Detect which cell encompasses the target text, then output its (x, y) center coordinate. 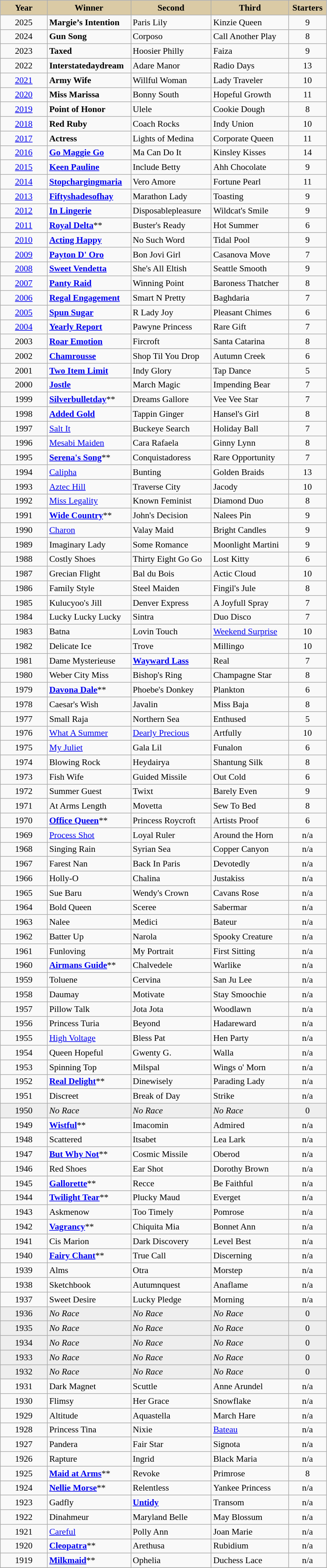
Batter Up (89, 937)
Askmenow (89, 1212)
Copper Canyon (250, 849)
Kulucyoo's Jill (89, 603)
Radio Days (250, 66)
1998 (24, 414)
Motivate (171, 995)
Third (250, 8)
2013 (24, 196)
Aztec Hill (89, 487)
1939 (24, 1271)
Jacody (250, 487)
Sew To Bed (250, 806)
Beyond (171, 1024)
1986 (24, 588)
2012 (24, 211)
Walla (250, 1053)
Buckeye Search (171, 429)
In Lingerie (89, 211)
Red Ruby (89, 124)
Northern Sea (171, 719)
Delicate Ice (89, 647)
Tap Dance (250, 371)
Sue Baru (89, 893)
1936 (24, 1314)
Weekend Surprise (250, 632)
Hansel's Girl (250, 414)
At Arms Length (89, 806)
Relentless (171, 1488)
Hopeful Growth (250, 95)
1972 (24, 792)
Fiftyshadesofhay (89, 196)
Sketchbook (89, 1285)
Rapture (89, 1459)
John's Decision (171, 516)
Wings o' Morn (250, 1067)
Ingrid (171, 1459)
1933 (24, 1357)
1959 (24, 980)
Added Gold (89, 414)
Cervina (171, 980)
Wide Country** (89, 516)
Bal du Bois (171, 574)
Morstep (250, 1271)
Untidy (171, 1503)
Batna (89, 632)
March Hare (250, 1416)
Scuttle (171, 1387)
1925 (24, 1473)
Parading Lady (250, 1082)
1921 (24, 1532)
1922 (24, 1517)
Careful (89, 1532)
Admired (250, 1125)
Army Wife (89, 80)
Bright Candles (250, 530)
1956 (24, 1024)
Wildcat's Smile (250, 211)
Silverbulletday** (89, 400)
Recce (171, 1183)
Too Timely (171, 1212)
1983 (24, 632)
Calipha (89, 472)
1928 (24, 1430)
Actress (89, 139)
Level Best (250, 1241)
Process Shot (89, 835)
Cookie Dough (250, 110)
Baroness Thatcher (250, 284)
Pomrose (250, 1212)
My Juliet (89, 748)
1929 (24, 1416)
Duchess Lace (250, 1561)
Alms (89, 1271)
1930 (24, 1401)
1953 (24, 1067)
Baghdaria (250, 298)
Autumn Creek (250, 356)
But Why Not** (89, 1155)
Chamrousse (89, 356)
Lea Lark (250, 1140)
Chiquita Mia (171, 1227)
1958 (24, 995)
1995 (24, 458)
Hadareward (250, 1024)
Year (24, 8)
1947 (24, 1155)
Twixt (171, 792)
1964 (24, 908)
Gwenty G. (171, 1053)
2010 (24, 240)
Tidal Pool (250, 240)
1949 (24, 1125)
1991 (24, 516)
Oberod (250, 1155)
Winning Point (171, 284)
Adare Manor (171, 66)
Sintra (171, 617)
Traverse City (171, 487)
Paris Lily (171, 22)
2005 (24, 312)
Toasting (250, 196)
Vagrancy** (89, 1227)
1966 (24, 879)
Transom (250, 1503)
Lovin Touch (171, 632)
Red Shoes (89, 1169)
Fairy Chant** (89, 1256)
Willful Woman (171, 80)
Jota Jota (171, 1009)
Disposablepleasure (171, 211)
Roar Emotion (89, 342)
Conquistadoress (171, 458)
1924 (24, 1488)
1946 (24, 1169)
1993 (24, 487)
Caesar's Wish (89, 704)
Plankton (250, 690)
Real Delight** (89, 1082)
Bunting (171, 472)
Jostle (89, 385)
1987 (24, 574)
Salt It (89, 429)
Moonlight Martini (250, 545)
Call Another Play (250, 37)
Daumay (89, 995)
1931 (24, 1387)
Thirty Eight Go Go (171, 559)
Ulele (171, 110)
2004 (24, 327)
Princess Tina (89, 1430)
Pleasant Chimes (250, 312)
Otra (171, 1271)
Break of Day (171, 1096)
Serena's Song** (89, 458)
Spooky Creature (250, 937)
1982 (24, 647)
True Call (171, 1256)
1981 (24, 661)
Taxed (89, 51)
1990 (24, 530)
1934 (24, 1343)
1943 (24, 1212)
Champagne Star (250, 675)
Lost Kitty (250, 559)
Lights of Medina (171, 139)
Everget (250, 1198)
Corporate Queen (250, 139)
1937 (24, 1300)
Rare Gift (250, 327)
Cosmic Missile (171, 1155)
Twilight Tear** (89, 1198)
Wayward Lass (171, 661)
Woodlawn (250, 1009)
Tappin Ginger (171, 414)
Diamond Duo (250, 501)
Yankee Princess (250, 1488)
Nixie (171, 1430)
Autumnquest (171, 1285)
Dreams Gallore (171, 400)
Actic Cloud (250, 574)
Golden Braids (250, 472)
1973 (24, 777)
1965 (24, 893)
Small Raja (89, 719)
Heydairya (171, 763)
Regal Engagement (89, 298)
1948 (24, 1140)
Gallorette** (89, 1183)
March Magic (171, 385)
San Ju Lee (250, 980)
Bon Jovi Girl (171, 255)
2018 (24, 124)
Altitude (89, 1416)
Buster's Ready (171, 226)
1975 (24, 748)
Warlike (250, 965)
1920 (24, 1546)
Starters (308, 8)
1935 (24, 1328)
1967 (24, 864)
Denver Express (171, 603)
Sweet Vendetta (89, 269)
Include Betty (171, 167)
Fortune Pearl (250, 182)
Mesabi Maiden (89, 443)
Airmans Guide** (89, 965)
1977 (24, 719)
Faiza (250, 51)
Funloving (89, 951)
Enthused (250, 719)
1992 (24, 501)
Singing Rain (89, 849)
Kinzie Queen (250, 22)
1988 (24, 559)
Holiday Ball (250, 429)
Sabermar (250, 908)
Sweet Desire (89, 1300)
Acting Happy (89, 240)
Revoke (171, 1473)
What A Summer (89, 733)
Strike (250, 1096)
Nalee (89, 922)
1961 (24, 951)
Ophelia (171, 1561)
1960 (24, 965)
Trove (171, 647)
1942 (24, 1227)
1989 (24, 545)
Miss Baja (250, 704)
Ma Can Do It (171, 153)
Weber City Miss (89, 675)
1940 (24, 1256)
Loyal Ruler (171, 835)
Family Style (89, 588)
Bonnet Ann (250, 1227)
2020 (24, 95)
Bateau (250, 1430)
Syrian Sea (171, 849)
2022 (24, 66)
Princess Turia (89, 1024)
Cavans Rose (250, 893)
Gun Song (89, 37)
Cleopatra** (89, 1546)
Shantung Silk (250, 763)
Interstatedaydream (89, 66)
Second (171, 8)
Valay Maid (171, 530)
1951 (24, 1096)
2000 (24, 385)
Point of Honor (89, 110)
Phoebe's Donkey (171, 690)
2003 (24, 342)
Steel Maiden (171, 588)
Dark Magnet (89, 1387)
Duo Disco (250, 617)
2017 (24, 139)
Aquastella (171, 1416)
1984 (24, 617)
Shop Til You Drop (171, 356)
Bold Queen (89, 908)
Pillow Talk (89, 1009)
Princess Roycroft (171, 820)
1968 (24, 849)
Maid at Arms** (89, 1473)
Smart N Pretty (171, 298)
1955 (24, 1038)
Indy Union (250, 124)
1985 (24, 603)
1980 (24, 675)
Vee Vee Star (250, 400)
2001 (24, 371)
Costly Shoes (89, 559)
1999 (24, 400)
Keen Pauline (89, 167)
1974 (24, 763)
Indy Glory (171, 371)
1970 (24, 820)
Known Feminist (171, 501)
Maryland Belle (171, 1517)
2006 (24, 298)
Plucky Maud (171, 1198)
Pawyne Princess (171, 327)
2014 (24, 182)
No Such Word (171, 240)
Nellie Morse** (89, 1488)
Spinning Top (89, 1067)
Guided Missile (171, 777)
First Sitting (250, 951)
Wistful** (89, 1125)
Miss Marissa (89, 95)
She's All Eltish (171, 269)
2011 (24, 226)
Justakiss (250, 879)
1938 (24, 1285)
Devotedly (250, 864)
Ear Shot (171, 1169)
Funalon (250, 748)
Joan Marie (250, 1532)
Pandera (89, 1445)
Fingil's Jule (250, 588)
Flimsy (89, 1401)
2021 (24, 80)
Lady Traveler (250, 80)
2007 (24, 284)
Fair Star (171, 1445)
Real (250, 661)
Imaginary Lady (89, 545)
1941 (24, 1241)
Rubidium (250, 1546)
Imacomin (171, 1125)
2023 (24, 51)
1963 (24, 922)
Dorothy Brown (250, 1169)
Movetta (171, 806)
Arethusa (171, 1546)
Impending Bear (250, 385)
Office Queen** (89, 820)
2009 (24, 255)
Discreet (89, 1096)
Santa Catarina (250, 342)
Davona Dale** (89, 690)
Primrose (250, 1473)
1957 (24, 1009)
Artists Proof (250, 820)
1932 (24, 1372)
Her Grace (171, 1401)
Black Maria (250, 1459)
High Voltage (89, 1038)
Medici (171, 922)
Casanova Move (250, 255)
Dinewisely (171, 1082)
Anne Arundel (250, 1387)
1994 (24, 472)
Bonny South (171, 95)
Gala Lil (171, 748)
Dearly Precious (171, 733)
1944 (24, 1198)
Itsabet (171, 1140)
Hot Summer (250, 226)
Chalina (171, 879)
Two Item Limit (89, 371)
1971 (24, 806)
Hoosier Philly (171, 51)
Charon (89, 530)
Dark Discovery (171, 1241)
A Joyfull Spray (250, 603)
Spun Sugar (89, 312)
Kinsley Kisses (250, 153)
Signota (250, 1445)
2019 (24, 110)
Yearly Report (89, 327)
Javalin (171, 704)
Coach Rocks (171, 124)
1996 (24, 443)
Chalvedele (171, 965)
Polly Ann (171, 1532)
1950 (24, 1111)
Gadfly (89, 1503)
Lucky Lucky Lucky (89, 617)
1969 (24, 835)
Ginny Lynn (250, 443)
Rare Opportunity (250, 458)
Winner (89, 8)
Artfully (250, 733)
14 (308, 153)
Blowing Rock (89, 763)
2024 (24, 37)
Stopchargingmaria (89, 182)
Vero Amore (171, 182)
2016 (24, 153)
Fircroft (171, 342)
Miss Legality (89, 501)
1962 (24, 937)
1954 (24, 1053)
Morning (250, 1300)
Margie’s Intention (89, 22)
Dinahmeur (89, 1517)
Farest Nan (89, 864)
Snowflake (250, 1401)
1978 (24, 704)
Lucky Pledge (171, 1300)
2025 (24, 22)
1945 (24, 1183)
2002 (24, 356)
Stay Smoochie (250, 995)
1926 (24, 1459)
Around the Horn (250, 835)
Out Cold (250, 777)
Bishop's Ring (171, 675)
Anaflame (250, 1285)
Scattered (89, 1140)
1927 (24, 1445)
1923 (24, 1503)
Discerning (250, 1256)
Some Romance (171, 545)
Go Maggie Go (89, 153)
Hen Party (250, 1038)
Fish Wife (89, 777)
1979 (24, 690)
2008 (24, 269)
Sceree (171, 908)
Ahh Chocolate (250, 167)
Nalees Pin (250, 516)
May Blossum (250, 1517)
My Portrait (171, 951)
Seattle Smooth (250, 269)
Royal Delta** (89, 226)
Marathon Lady (171, 196)
Milkmaid** (89, 1561)
2015 (24, 167)
1997 (24, 429)
Cara Rafaela (171, 443)
1976 (24, 733)
Back In Paris (171, 864)
Milspal (171, 1067)
Bless Pat (171, 1038)
Panty Raid (89, 284)
Dame Mysterieuse (89, 661)
Toluene (89, 980)
Grecian Flight (89, 574)
Holly-O (89, 879)
Barely Even (250, 792)
Cis Marion (89, 1241)
Corposo (171, 37)
Queen Hopeful (89, 1053)
1952 (24, 1082)
Bateur (250, 922)
Wendy's Crown (171, 893)
Payton D' Oro (89, 255)
Summer Guest (89, 792)
Millingo (250, 647)
Narola (171, 937)
Be Faithful (250, 1183)
1919 (24, 1561)
R Lady Joy (171, 312)
